Determine the (x, y) coordinate at the center of the cell enclosing the given text.  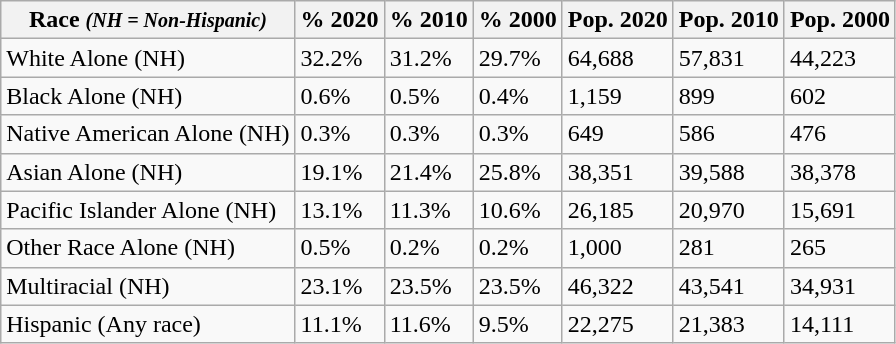
899 (728, 96)
11.3% (428, 210)
38,378 (840, 172)
265 (840, 248)
0.4% (518, 96)
Native American Alone (NH) (148, 134)
586 (728, 134)
Asian Alone (NH) (148, 172)
Black Alone (NH) (148, 96)
1,159 (618, 96)
602 (840, 96)
10.6% (518, 210)
38,351 (618, 172)
Hispanic (Any race) (148, 324)
9.5% (518, 324)
1,000 (618, 248)
57,831 (728, 58)
% 2010 (428, 20)
29.7% (518, 58)
13.1% (340, 210)
Multiracial (NH) (148, 286)
Pop. 2020 (618, 20)
White Alone (NH) (148, 58)
11.6% (428, 324)
25.8% (518, 172)
649 (618, 134)
Pop. 2010 (728, 20)
Pop. 2000 (840, 20)
0.6% (340, 96)
39,588 (728, 172)
22,275 (618, 324)
Pacific Islander Alone (NH) (148, 210)
44,223 (840, 58)
11.1% (340, 324)
26,185 (618, 210)
32.2% (340, 58)
20,970 (728, 210)
281 (728, 248)
476 (840, 134)
64,688 (618, 58)
21,383 (728, 324)
Race (NH = Non-Hispanic) (148, 20)
23.1% (340, 286)
31.2% (428, 58)
15,691 (840, 210)
Other Race Alone (NH) (148, 248)
21.4% (428, 172)
% 2020 (340, 20)
46,322 (618, 286)
14,111 (840, 324)
34,931 (840, 286)
43,541 (728, 286)
% 2000 (518, 20)
19.1% (340, 172)
